Output the (X, Y) coordinate of the center of the cell containing the given text.  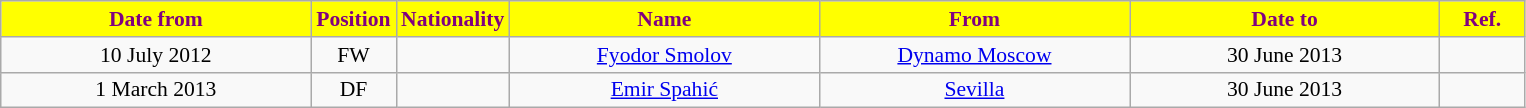
Sevilla (974, 90)
Fyodor Smolov (664, 55)
Dynamo Moscow (974, 55)
Name (664, 19)
10 July 2012 (156, 55)
Emir Spahić (664, 90)
Position (354, 19)
DF (354, 90)
Date to (1285, 19)
Date from (156, 19)
FW (354, 55)
Nationality (452, 19)
From (974, 19)
Ref. (1482, 19)
1 March 2013 (156, 90)
